Scan for the cell matching the given text and deliver its [X, Y] coordinate at center. 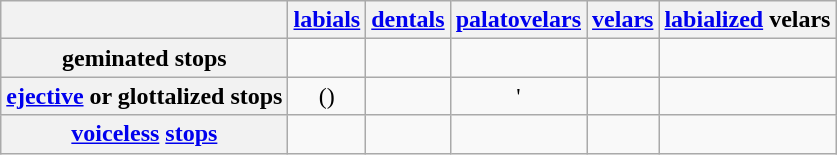
labials [327, 20]
' [518, 96]
ejective or glottalized stops [144, 96]
() [327, 96]
dentals [408, 20]
palatovelars [518, 20]
velars [623, 20]
voiceless stops [144, 134]
geminated stops [144, 58]
labialized velars [748, 20]
